Detect which cell encompasses the target text, then output its (x, y) center coordinate. 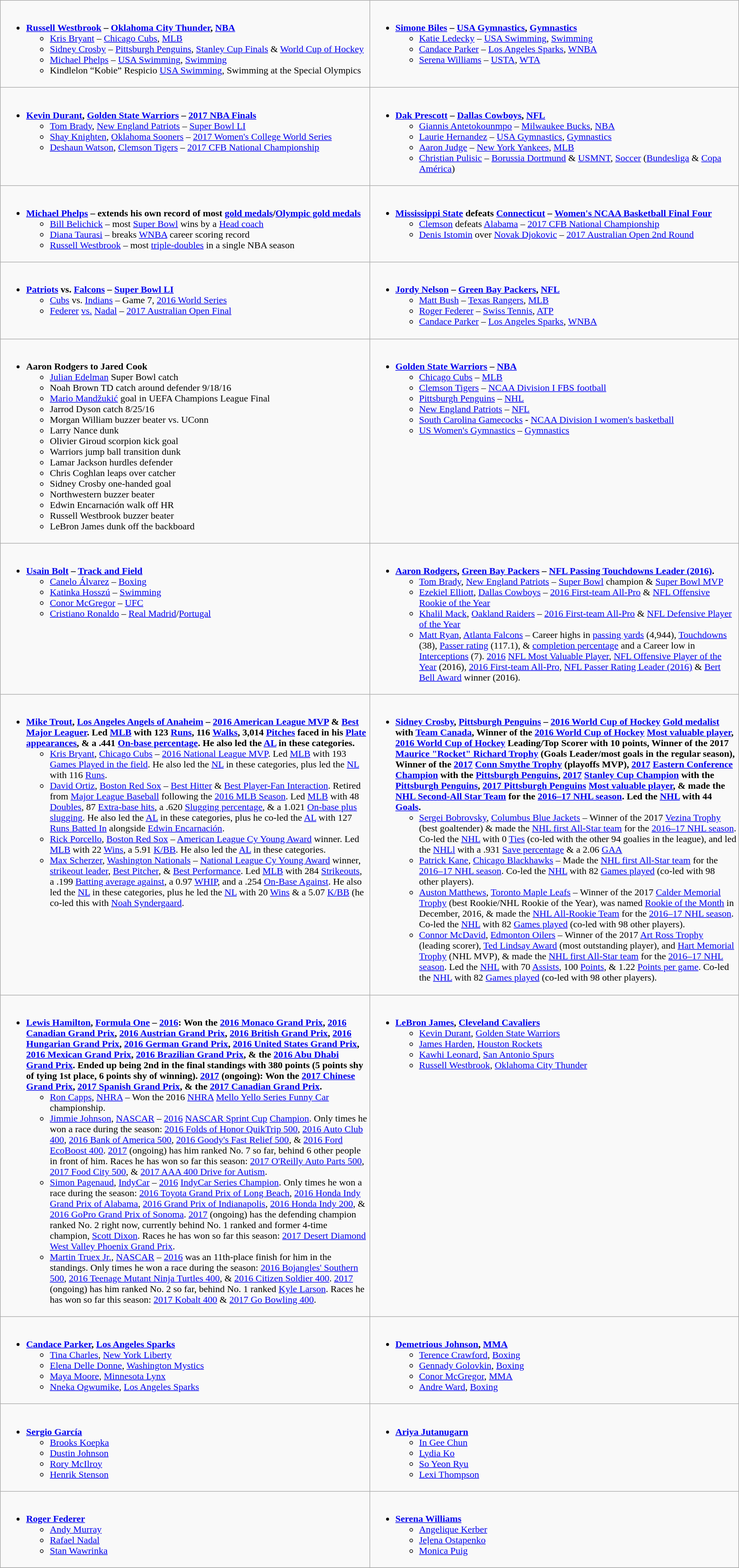
Jordy Nelson – Green Bay Packers, NFLMatt Bush – Texas Rangers, MLBRoger Federer – Swiss Tennis, ATPCandace Parker – Los Angeles Sparks, WNBA (554, 300)
Sergio GarcíaBrooks KoepkaDustin JohnsonRory McIlroyHenrik Stenson (185, 1447)
Serena WilliamsAngelique KerberJeļena OstapenkoMonica Puig (554, 1529)
Roger FedererAndy MurrayRafael NadalStan Wawrinka (185, 1529)
Patriots vs. Falcons – Super Bowl LICubs vs. Indians – Game 7, 2016 World SeriesFederer vs. Nadal – 2017 Australian Open Final (185, 300)
Demetrious Johnson, MMATerence Crawford, BoxingGennady Golovkin, BoxingConor McGregor, MMAAndre Ward, Boxing (554, 1360)
Simone Biles – USA Gymnastics, GymnasticsKatie Ledecky – USA Swimming, SwimmingCandace Parker – Los Angeles Sparks, WNBASerena Williams – USTA, WTA (554, 44)
Usain Bolt – Track and FieldCanelo Álvarez – BoxingKatinka Hosszú – SwimmingConor McGregor – UFCCristiano Ronaldo – Real Madrid/Portugal (185, 619)
Ariya JutanugarnIn Gee ChunLydia KoSo Yeon RyuLexi Thompson (554, 1447)
